Return the (X, Y) coordinate for the center point of the cell that contains the specified text.  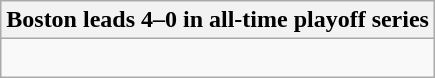
Boston leads 4–0 in all-time playoff series (218, 20)
